Detect which cell encompasses the target text, then output its (X, Y) center coordinate. 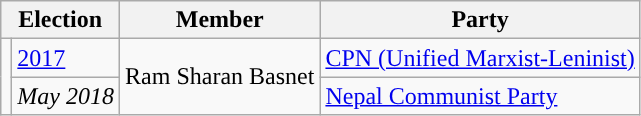
Party (480, 20)
Member (220, 20)
Election (60, 20)
May 2018 (66, 96)
2017 (66, 58)
Ram Sharan Basnet (220, 77)
CPN (Unified Marxist-Leninist) (480, 58)
Nepal Communist Party (480, 96)
